Find where the given text appears and provide that cell's center as [X, Y] coordinate. 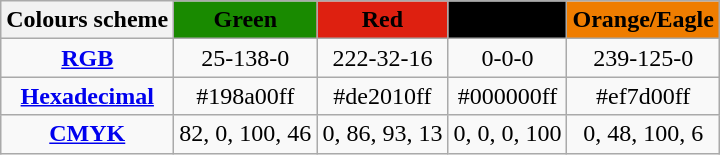
RGB [88, 58]
#ef7d00ff [643, 96]
#198a00ff [246, 96]
#de2010ff [382, 96]
239-125-0 [643, 58]
0, 86, 93, 13 [382, 134]
0, 48, 100, 6 [643, 134]
CMYK [88, 134]
0-0-0 [508, 58]
0, 0, 0, 100 [508, 134]
222-32-16 [382, 58]
Red [382, 20]
82, 0, 100, 46 [246, 134]
25-138-0 [246, 58]
Hexadecimal [88, 96]
#000000ff [508, 96]
Black [508, 20]
Orange/Eagle [643, 20]
Green [246, 20]
Colours scheme [88, 20]
